Detect which cell encompasses the target text, then output its (X, Y) center coordinate. 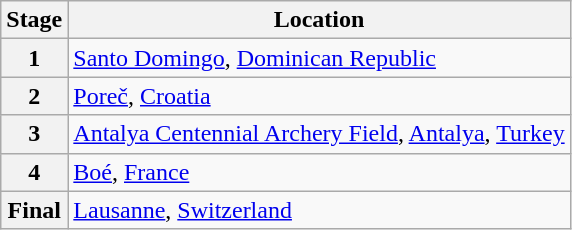
Location (319, 20)
Stage (34, 20)
Santo Domingo, Dominican Republic (319, 58)
Antalya Centennial Archery Field, Antalya, Turkey (319, 134)
4 (34, 172)
Poreč, Croatia (319, 96)
1 (34, 58)
Lausanne, Switzerland (319, 210)
Final (34, 210)
2 (34, 96)
3 (34, 134)
Boé, France (319, 172)
